Identify which cell holds the provided text, then report its [x, y] central coordinate. 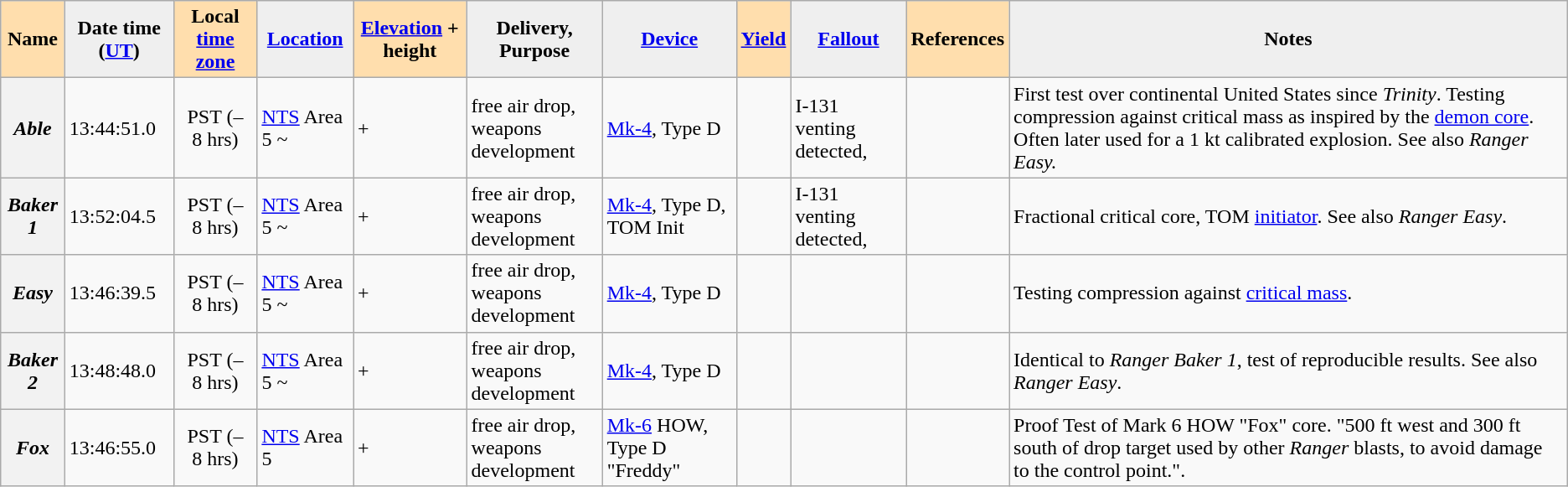
Elevation + height [410, 39]
13:52:04.5 [119, 216]
Fallout [848, 39]
Location [305, 39]
Notes [1288, 39]
Baker 1 [33, 216]
Local time zone [215, 39]
Device [669, 39]
Fractional critical core, TOM initiator. See also Ranger Easy. [1288, 216]
References [958, 39]
Baker 2 [33, 370]
Testing compression against critical mass. [1288, 293]
Easy [33, 293]
Mk-6 HOW, Type D "Freddy" [669, 448]
Name [33, 39]
Fox [33, 448]
13:44:51.0 [119, 127]
Identical to Ranger Baker 1, test of reproducible results. See also Ranger Easy. [1288, 370]
13:46:39.5 [119, 293]
Mk-4, Type D, TOM Init [669, 216]
Delivery,Purpose [534, 39]
13:48:48.0 [119, 370]
Yield [764, 39]
Date time (UT) [119, 39]
Able [33, 127]
NTS Area 5 [305, 448]
13:46:55.0 [119, 448]
